Provide the (X, Y) coordinate of the cell's center where the given text is located.  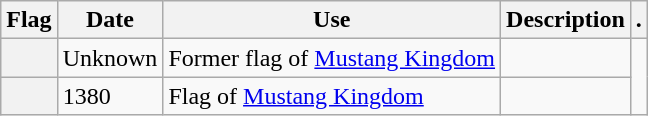
. (638, 20)
Use (332, 20)
Description (566, 20)
Flag (29, 20)
Flag of Mustang Kingdom (332, 96)
1380 (110, 96)
Former flag of Mustang Kingdom (332, 58)
Date (110, 20)
Unknown (110, 58)
